Detect which cell encompasses the target text, then output its (x, y) center coordinate. 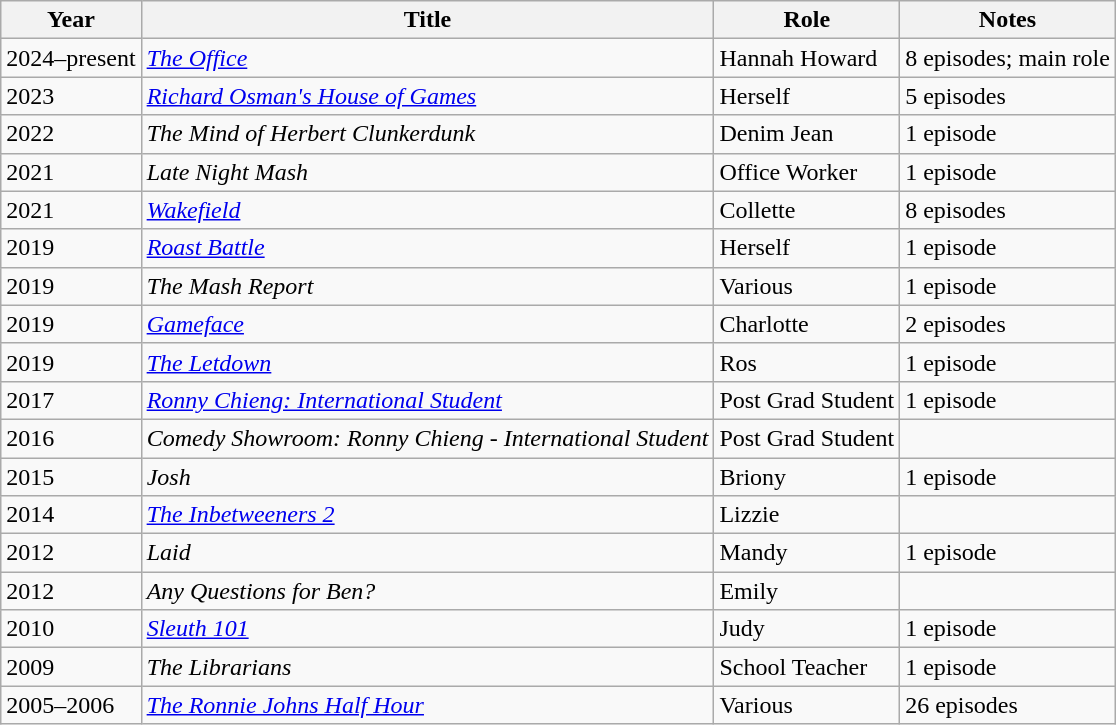
The Ronnie Johns Half Hour (428, 705)
Year (71, 20)
2016 (71, 438)
Josh (428, 477)
Any Questions for Ben? (428, 591)
26 episodes (1008, 705)
2023 (71, 96)
Hannah Howard (807, 58)
Charlotte (807, 324)
Title (428, 20)
2015 (71, 477)
Denim Jean (807, 134)
Ronny Chieng: International Student (428, 400)
2009 (71, 667)
Judy (807, 629)
Briony (807, 477)
Roast Battle (428, 248)
Role (807, 20)
Late Night Mash (428, 172)
Emily (807, 591)
Gameface (428, 324)
2022 (71, 134)
2014 (71, 515)
8 episodes (1008, 210)
The Librarians (428, 667)
Office Worker (807, 172)
Sleuth 101 (428, 629)
2005–2006 (71, 705)
School Teacher (807, 667)
2010 (71, 629)
The Mash Report (428, 286)
The Letdown (428, 362)
5 episodes (1008, 96)
The Inbetweeners 2 (428, 515)
Mandy (807, 553)
Ros (807, 362)
Notes (1008, 20)
2024–present (71, 58)
Richard Osman's House of Games (428, 96)
The Office (428, 58)
Laid (428, 553)
8 episodes; main role (1008, 58)
Collette (807, 210)
2017 (71, 400)
Wakefield (428, 210)
2 episodes (1008, 324)
The Mind of Herbert Clunkerdunk (428, 134)
Lizzie (807, 515)
Comedy Showroom: Ronny Chieng - International Student (428, 438)
